For the text-containing cell, return its midpoint in (x, y) coordinate format. 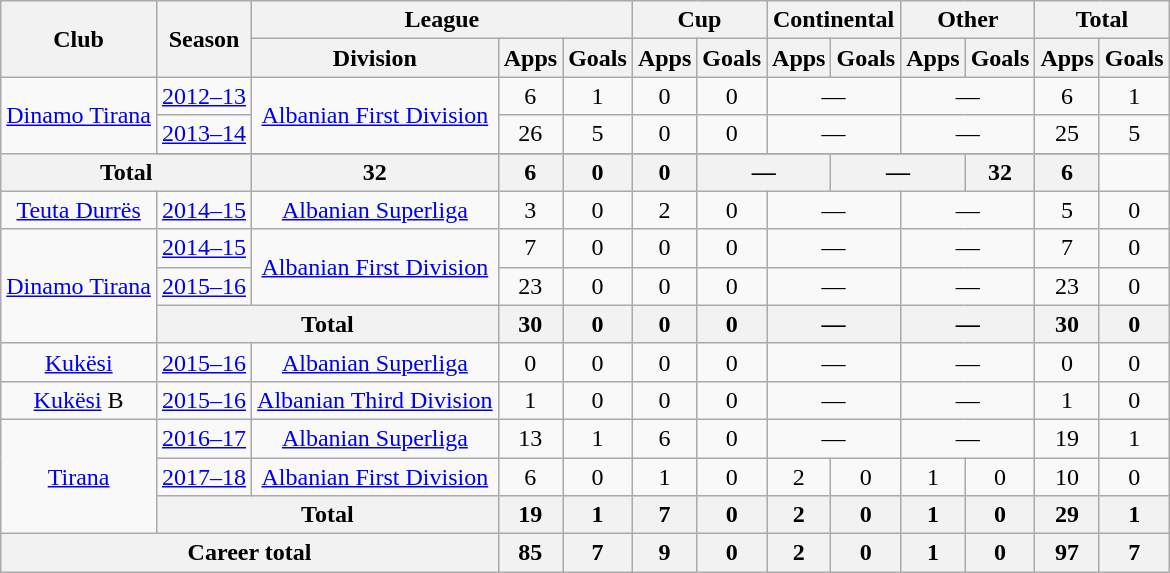
Division (376, 58)
85 (530, 553)
2016–17 (204, 438)
Club (79, 39)
3 (530, 210)
Other (968, 20)
Cup (699, 20)
League (442, 20)
Season (204, 39)
2017–18 (204, 477)
2013–14 (204, 134)
Tirana (79, 476)
2012–13 (204, 96)
Albanian Third Division (376, 400)
9 (664, 553)
Kukësi (79, 362)
29 (1067, 515)
25 (1067, 134)
Continental (834, 20)
Teuta Durrës (79, 210)
26 (530, 134)
13 (530, 438)
97 (1067, 553)
Career total (250, 553)
10 (1067, 477)
Kukësi B (79, 400)
